Capture the cell that displays the provided text and extract its [x, y] central coordinate. 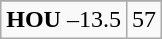
HOU –13.5 [64, 20]
57 [144, 20]
